Determine the (x, y) coordinate at the center of the cell enclosing the given text.  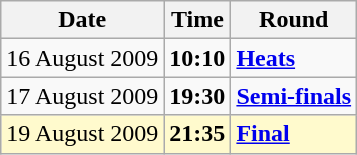
Final (294, 134)
21:35 (198, 134)
Semi-finals (294, 96)
Date (82, 20)
Time (198, 20)
17 August 2009 (82, 96)
16 August 2009 (82, 58)
Heats (294, 58)
10:10 (198, 58)
19 August 2009 (82, 134)
Round (294, 20)
19:30 (198, 96)
